Detect which cell encompasses the target text, then output its [x, y] center coordinate. 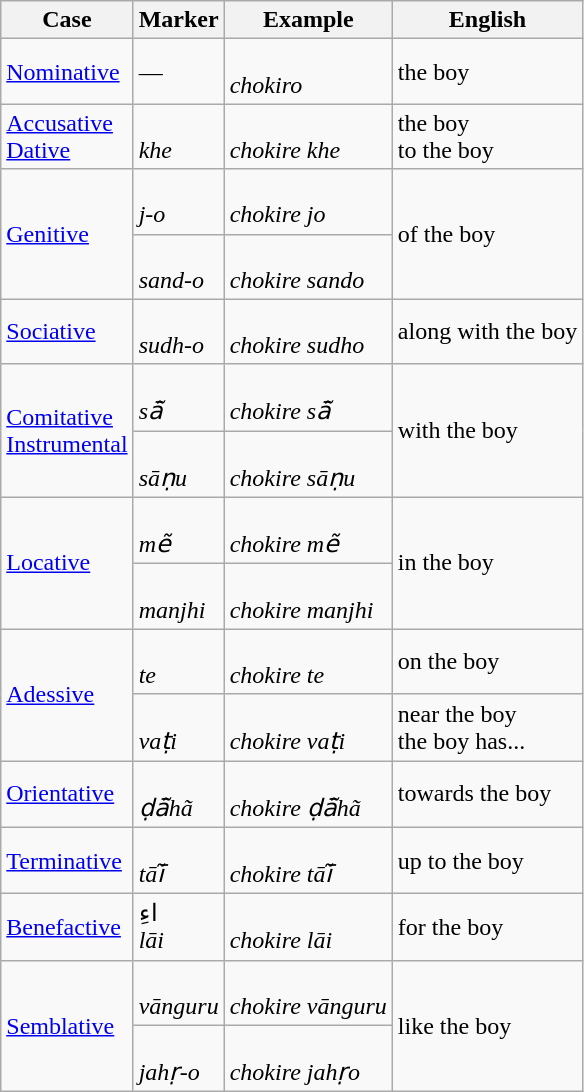
near the boythe boy has... [487, 728]
chokire sā̃ [308, 398]
along with the boy [487, 332]
chokire lāi [308, 928]
English [487, 20]
the boyto the boy [487, 136]
Nominative [67, 72]
sudh-o [178, 332]
khe [178, 136]
tāī̃ [178, 860]
sand-o [178, 266]
towards the boy [487, 794]
Terminative [67, 860]
vaṭi [178, 728]
of the boy [487, 234]
up to the boy [487, 860]
chokiro [308, 72]
te [178, 662]
اءِlāi [178, 928]
chokire khe [308, 136]
sā̃ [178, 398]
chokire jo [308, 202]
on the boy [487, 662]
manjhi [178, 596]
j-o [178, 202]
the boy [487, 72]
AccusativeDative [67, 136]
Adessive [67, 695]
chokire sando [308, 266]
chokire tāī̃ [308, 860]
in the boy [487, 563]
chokire te [308, 662]
ComitativeInstrumental [67, 430]
vānguru [178, 992]
Case [67, 20]
Benefactive [67, 928]
Example [308, 20]
like the boy [487, 1026]
jahṛ-o [178, 1058]
chokire vaṭi [308, 728]
Marker [178, 20]
Orientative [67, 794]
chokire jahṛo [308, 1058]
chokire manjhi [308, 596]
mẽ [178, 530]
sāṇu [178, 464]
chokire ḍā̃hã [308, 794]
— [178, 72]
chokire sāṇu [308, 464]
with the boy [487, 430]
chokire vānguru [308, 992]
Genitive [67, 234]
for the boy [487, 928]
chokire mẽ [308, 530]
Semblative [67, 1026]
chokire sudho [308, 332]
ḍā̃hã [178, 794]
Sociative [67, 332]
Locative [67, 563]
